Find where the given text appears and provide that cell's center as [X, Y] coordinate. 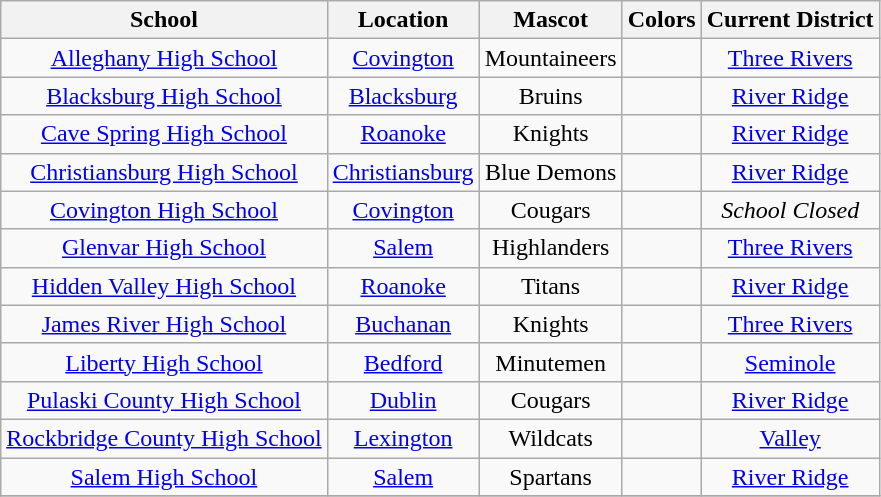
Christiansburg High School [164, 172]
Blue Demons [550, 172]
Spartans [550, 477]
Mountaineers [550, 58]
Christiansburg [403, 172]
Minutemen [550, 362]
Titans [550, 286]
Glenvar High School [164, 248]
James River High School [164, 324]
Pulaski County High School [164, 400]
Wildcats [550, 438]
Blacksburg [403, 96]
Valley [790, 438]
School [164, 20]
Mascot [550, 20]
Rockbridge County High School [164, 438]
Colors [662, 20]
Seminole [790, 362]
Buchanan [403, 324]
Current District [790, 20]
Liberty High School [164, 362]
Blacksburg High School [164, 96]
Alleghany High School [164, 58]
School Closed [790, 210]
Covington High School [164, 210]
Hidden Valley High School [164, 286]
Bedford [403, 362]
Highlanders [550, 248]
Salem High School [164, 477]
Cave Spring High School [164, 134]
Lexington [403, 438]
Location [403, 20]
Dublin [403, 400]
Bruins [550, 96]
